Scan for the cell matching the given text and deliver its (X, Y) coordinate at center. 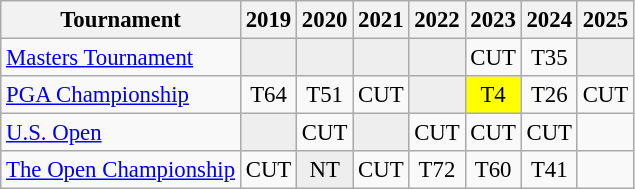
2023 (493, 20)
U.S. Open (121, 133)
2024 (549, 20)
T72 (437, 170)
2022 (437, 20)
2019 (268, 20)
2021 (381, 20)
NT (325, 170)
T26 (549, 95)
2020 (325, 20)
The Open Championship (121, 170)
T4 (493, 95)
T64 (268, 95)
T35 (549, 58)
Masters Tournament (121, 58)
T41 (549, 170)
2025 (605, 20)
Tournament (121, 20)
T60 (493, 170)
PGA Championship (121, 95)
T51 (325, 95)
